Detect which cell encompasses the target text, then output its (X, Y) center coordinate. 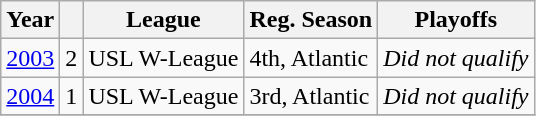
4th, Atlantic (311, 58)
Reg. Season (311, 20)
1 (72, 96)
Playoffs (456, 20)
3rd, Atlantic (311, 96)
2003 (30, 58)
2 (72, 58)
2004 (30, 96)
Year (30, 20)
League (164, 20)
